For the text-containing cell, return its midpoint in [x, y] coordinate format. 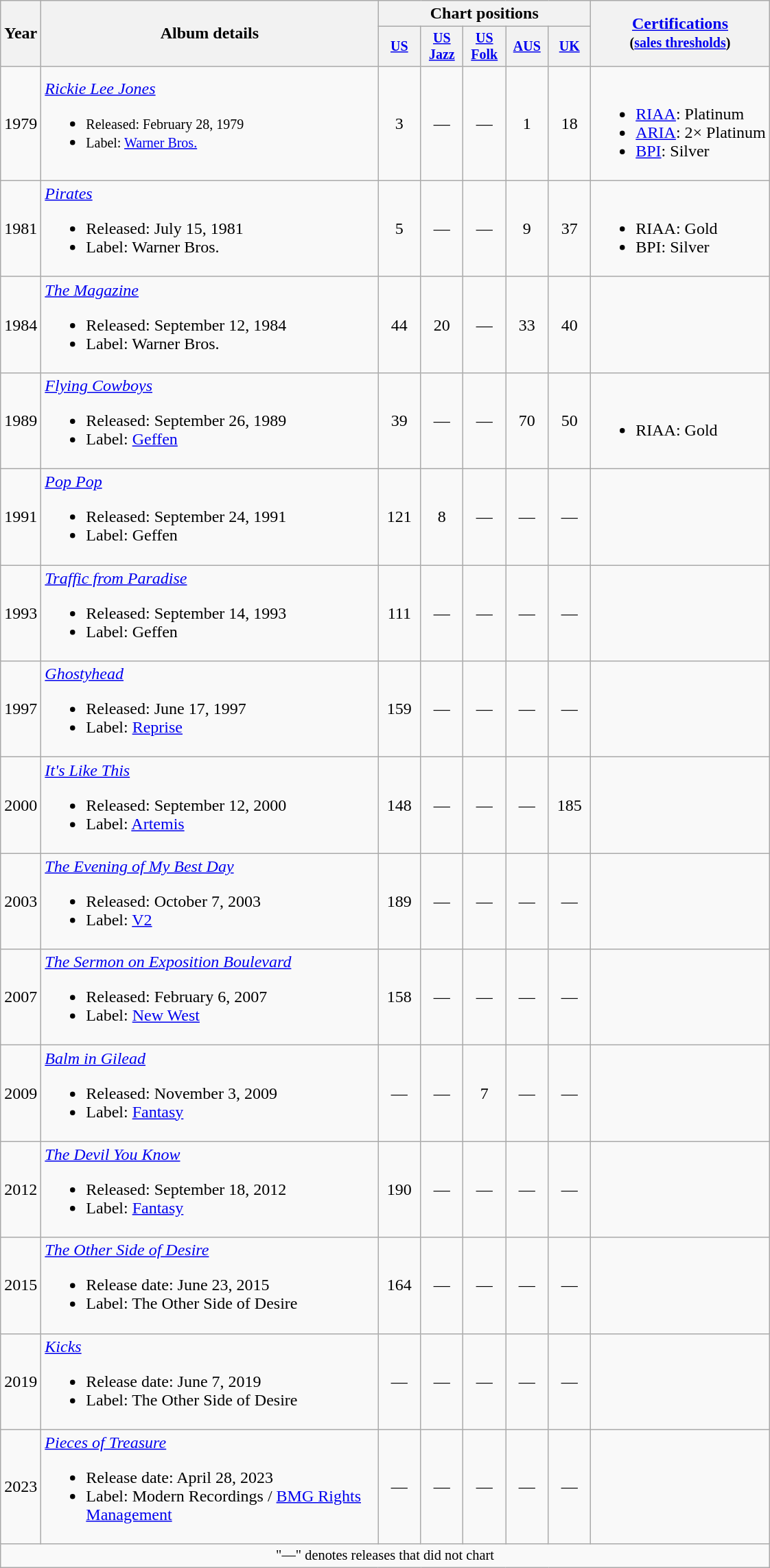
9 [527, 228]
2015 [21, 1285]
KicksRelease date: June 7, 2019Label: The Other Side of Desire [210, 1381]
Year [21, 34]
50 [570, 420]
Album details [210, 34]
2007 [21, 997]
2012 [21, 1189]
2023 [21, 1487]
5 [399, 228]
159 [399, 709]
Chart positions [485, 14]
148 [399, 805]
1989 [21, 420]
39 [399, 420]
190 [399, 1189]
The MagazineReleased: September 12, 1984Label: Warner Bros. [210, 324]
40 [570, 324]
70 [527, 420]
"—" denotes releases that did not chart [386, 1556]
US [399, 47]
33 [527, 324]
111 [399, 613]
2019 [21, 1381]
1991 [21, 517]
1997 [21, 709]
USJazz [442, 47]
RIAA: GoldBPI: Silver [681, 228]
2009 [21, 1093]
AUS [527, 47]
158 [399, 997]
Flying CowboysReleased: September 26, 1989Label: Geffen [210, 420]
The Devil You KnowReleased: September 18, 2012Label: Fantasy [210, 1189]
RIAA: Gold [681, 420]
Balm in GileadReleased: November 3, 2009Label: Fantasy [210, 1093]
3 [399, 123]
Certifications(sales thresholds) [681, 34]
GhostyheadReleased: June 17, 1997Label: Reprise [210, 709]
Traffic from ParadiseReleased: September 14, 1993Label: Geffen [210, 613]
The Evening of My Best DayReleased: October 7, 2003Label: V2 [210, 901]
PiratesReleased: July 15, 1981Label: Warner Bros. [210, 228]
185 [570, 805]
1993 [21, 613]
Pop PopReleased: September 24, 1991Label: Geffen [210, 517]
2000 [21, 805]
8 [442, 517]
Pieces of TreasureRelease date: April 28, 2023Label: Modern Recordings / BMG Rights Management [210, 1487]
164 [399, 1285]
18 [570, 123]
189 [399, 901]
20 [442, 324]
1979 [21, 123]
37 [570, 228]
RIAA: PlatinumARIA: 2× PlatinumBPI: Silver [681, 123]
44 [399, 324]
Rickie Lee JonesReleased: February 28, 1979Label: Warner Bros. [210, 123]
The Other Side of DesireRelease date: June 23, 2015Label: The Other Side of Desire [210, 1285]
1984 [21, 324]
1981 [21, 228]
1 [527, 123]
121 [399, 517]
7 [485, 1093]
It's Like ThisReleased: September 12, 2000Label: Artemis [210, 805]
USFolk [485, 47]
UK [570, 47]
2003 [21, 901]
The Sermon on Exposition BoulevardReleased: February 6, 2007Label: New West [210, 997]
